Provide the (x, y) coordinate of the cell's center where the given text is located.  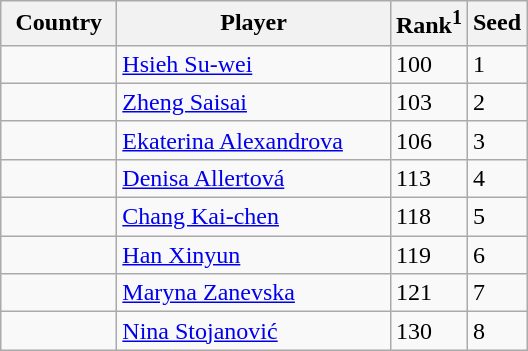
Ekaterina Alexandrova (254, 140)
118 (428, 217)
1 (496, 64)
121 (428, 293)
5 (496, 217)
3 (496, 140)
130 (428, 331)
103 (428, 102)
Rank1 (428, 24)
Nina Stojanović (254, 331)
Country (59, 24)
7 (496, 293)
4 (496, 178)
Maryna Zanevska (254, 293)
Han Xinyun (254, 255)
2 (496, 102)
100 (428, 64)
Chang Kai-chen (254, 217)
Zheng Saisai (254, 102)
Denisa Allertová (254, 178)
Seed (496, 24)
6 (496, 255)
119 (428, 255)
113 (428, 178)
Hsieh Su-wei (254, 64)
8 (496, 331)
Player (254, 24)
106 (428, 140)
